Identify which cell holds the provided text, then report its (X, Y) central coordinate. 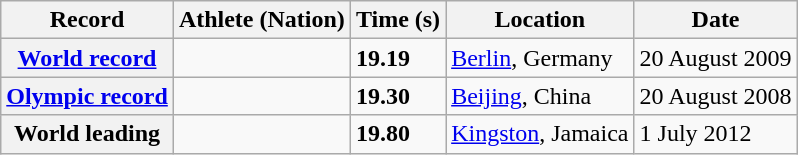
World record (88, 58)
Location (540, 20)
Time (s) (398, 20)
20 August 2009 (716, 58)
Athlete (Nation) (262, 20)
Beijing, China (540, 96)
19.80 (398, 134)
World leading (88, 134)
Date (716, 20)
19.30 (398, 96)
19.19 (398, 58)
Record (88, 20)
20 August 2008 (716, 96)
1 July 2012 (716, 134)
Berlin, Germany (540, 58)
Olympic record (88, 96)
Kingston, Jamaica (540, 134)
